Determine the [X, Y] coordinate at the center of the cell enclosing the given text.  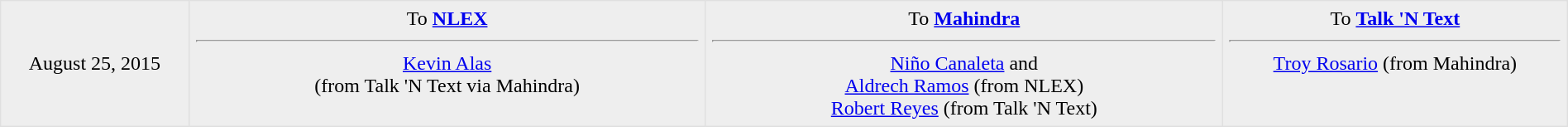
To MahindraNiño Canaleta andAldrech Ramos (from NLEX)Robert Reyes (from Talk 'N Text) [964, 64]
To Talk 'N TextTroy Rosario (from Mahindra) [1394, 64]
To NLEXKevin Alas(from Talk 'N Text via Mahindra) [447, 64]
August 25, 2015 [94, 64]
